Extract the [x, y] coordinate from the center of the cell holding the provided text.  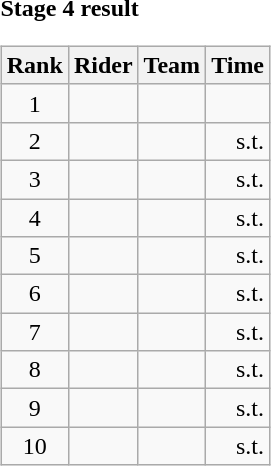
Time [238, 65]
1 [34, 103]
5 [34, 256]
4 [34, 217]
Rank [34, 65]
Team [172, 65]
10 [34, 446]
8 [34, 370]
3 [34, 179]
7 [34, 332]
9 [34, 408]
2 [34, 141]
Rider [103, 65]
6 [34, 294]
